Output the (x, y) coordinate of the center of the cell containing the given text.  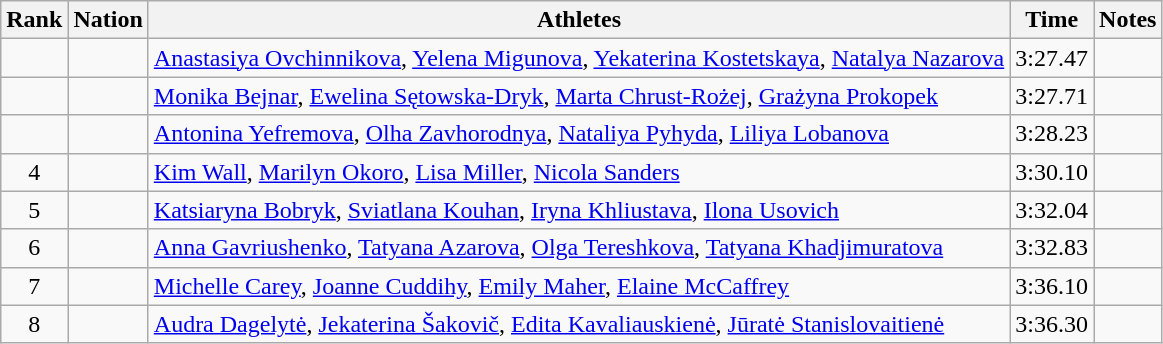
5 (34, 210)
Kim Wall, Marilyn Okoro, Lisa Miller, Nicola Sanders (579, 172)
3:36.10 (1052, 286)
Audra Dagelytė, Jekaterina Šakovič, Edita Kavaliauskienė, Jūratė Stanislovaitienė (579, 324)
Michelle Carey, Joanne Cuddihy, Emily Maher, Elaine McCaffrey (579, 286)
8 (34, 324)
4 (34, 172)
3:28.23 (1052, 134)
3:27.71 (1052, 96)
Athletes (579, 20)
6 (34, 248)
Rank (34, 20)
Time (1052, 20)
Monika Bejnar, Ewelina Sętowska-Dryk, Marta Chrust-Rożej, Grażyna Prokopek (579, 96)
3:32.83 (1052, 248)
3:36.30 (1052, 324)
7 (34, 286)
Anastasiya Ovchinnikova, Yelena Migunova, Yekaterina Kostetskaya, Natalya Nazarova (579, 58)
3:27.47 (1052, 58)
Anna Gavriushenko, Tatyana Azarova, Olga Tereshkova, Tatyana Khadjimuratova (579, 248)
Nation (108, 20)
Katsiaryna Bobryk, Sviatlana Kouhan, Iryna Khliustava, Ilona Usovich (579, 210)
3:30.10 (1052, 172)
Antonina Yefremova, Olha Zavhorodnya, Nataliya Pyhyda, Liliya Lobanova (579, 134)
3:32.04 (1052, 210)
Notes (1128, 20)
